Pinpoint the cell where the given text exists, returning its (X, Y) midpoint coordinate. 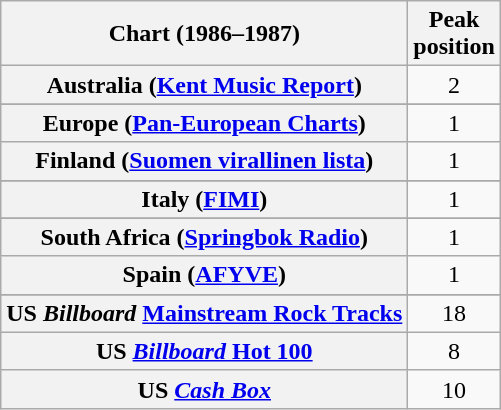
Peakposition (454, 34)
2 (454, 85)
Chart (1986–1987) (204, 34)
Australia (Kent Music Report) (204, 85)
US Billboard Hot 100 (204, 351)
Spain (AFYVE) (204, 275)
Italy (FIMI) (204, 199)
18 (454, 313)
Europe (Pan-European Charts) (204, 123)
US Cash Box (204, 389)
South Africa (Springbok Radio) (204, 237)
Finland (Suomen virallinen lista) (204, 161)
US Billboard Mainstream Rock Tracks (204, 313)
10 (454, 389)
8 (454, 351)
